Extract the [x, y] coordinate from the center of the cell holding the provided text.  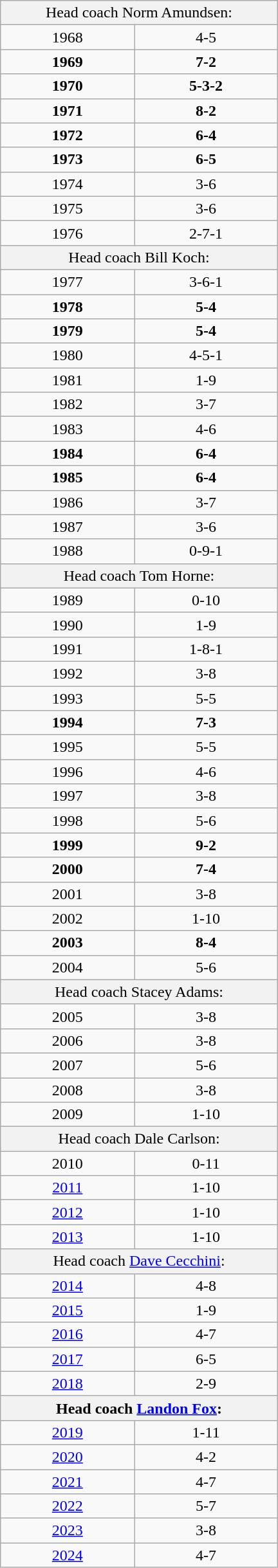
1968 [68, 37]
5-3-2 [206, 86]
2019 [68, 1432]
7-3 [206, 723]
1999 [68, 845]
4-5 [206, 37]
1989 [68, 600]
9-2 [206, 845]
2-9 [206, 1383]
1972 [68, 135]
2022 [68, 1506]
1996 [68, 772]
2004 [68, 967]
2000 [68, 870]
1969 [68, 62]
1987 [68, 527]
2017 [68, 1359]
2014 [68, 1286]
2012 [68, 1212]
4-5-1 [206, 356]
1981 [68, 380]
Head coach Dave Cecchini: [139, 1261]
2013 [68, 1237]
2020 [68, 1457]
1970 [68, 86]
Head coach Stacey Adams: [139, 992]
1978 [68, 307]
8-4 [206, 943]
1973 [68, 160]
1975 [68, 208]
4-8 [206, 1286]
2011 [68, 1188]
Head coach Bill Koch: [139, 257]
Head coach Dale Carlson: [139, 1139]
8-2 [206, 111]
2023 [68, 1531]
1995 [68, 747]
1992 [68, 673]
2005 [68, 1016]
Head coach Landon Fox: [139, 1408]
2021 [68, 1481]
1980 [68, 356]
4-2 [206, 1457]
1971 [68, 111]
1986 [68, 502]
2007 [68, 1065]
2003 [68, 943]
Head coach Norm Amundsen: [139, 13]
1-11 [206, 1432]
0-11 [206, 1163]
3-6-1 [206, 282]
1974 [68, 184]
2018 [68, 1383]
2008 [68, 1090]
Head coach Tom Horne: [139, 576]
1998 [68, 821]
1977 [68, 282]
1988 [68, 551]
2016 [68, 1335]
2015 [68, 1310]
1993 [68, 698]
2024 [68, 1555]
1976 [68, 233]
1983 [68, 429]
1-8-1 [206, 649]
2001 [68, 894]
0-9-1 [206, 551]
0-10 [206, 600]
2006 [68, 1041]
2010 [68, 1163]
1982 [68, 405]
1990 [68, 624]
1994 [68, 723]
1984 [68, 453]
2009 [68, 1115]
1985 [68, 478]
1991 [68, 649]
1979 [68, 331]
5-7 [206, 1506]
2-7-1 [206, 233]
7-4 [206, 870]
2002 [68, 918]
7-2 [206, 62]
1997 [68, 796]
